From the cell containing the given text, extract its center point as [x, y] coordinate. 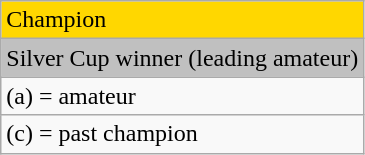
Silver Cup winner (leading amateur) [182, 58]
(a) = amateur [182, 96]
Champion [182, 20]
(c) = past champion [182, 134]
